Search for the cell housing the specified text and yield its [X, Y] center coordinate. 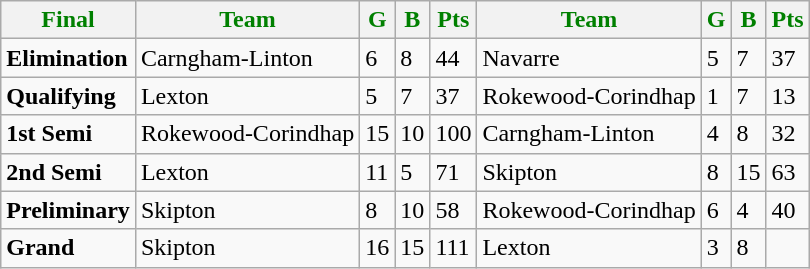
3 [716, 248]
2nd Semi [68, 172]
44 [454, 58]
Qualifying [68, 96]
111 [454, 248]
1st Semi [68, 134]
58 [454, 210]
Elimination [68, 58]
Preliminary [68, 210]
Grand [68, 248]
16 [378, 248]
100 [454, 134]
40 [788, 210]
32 [788, 134]
63 [788, 172]
11 [378, 172]
Final [68, 20]
71 [454, 172]
13 [788, 96]
Navarre [589, 58]
1 [716, 96]
